Locate the cell with the specified text and output its (x, y) center coordinate. 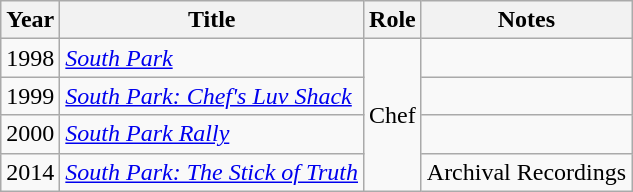
South Park (212, 58)
2000 (30, 134)
1999 (30, 96)
Chef (393, 115)
South Park Rally (212, 134)
2014 (30, 172)
South Park: Chef's Luv Shack (212, 96)
1998 (30, 58)
Role (393, 20)
South Park: The Stick of Truth (212, 172)
Title (212, 20)
Year (30, 20)
Notes (526, 20)
Archival Recordings (526, 172)
